Provide the [x, y] coordinate of the cell's center where the given text is located.  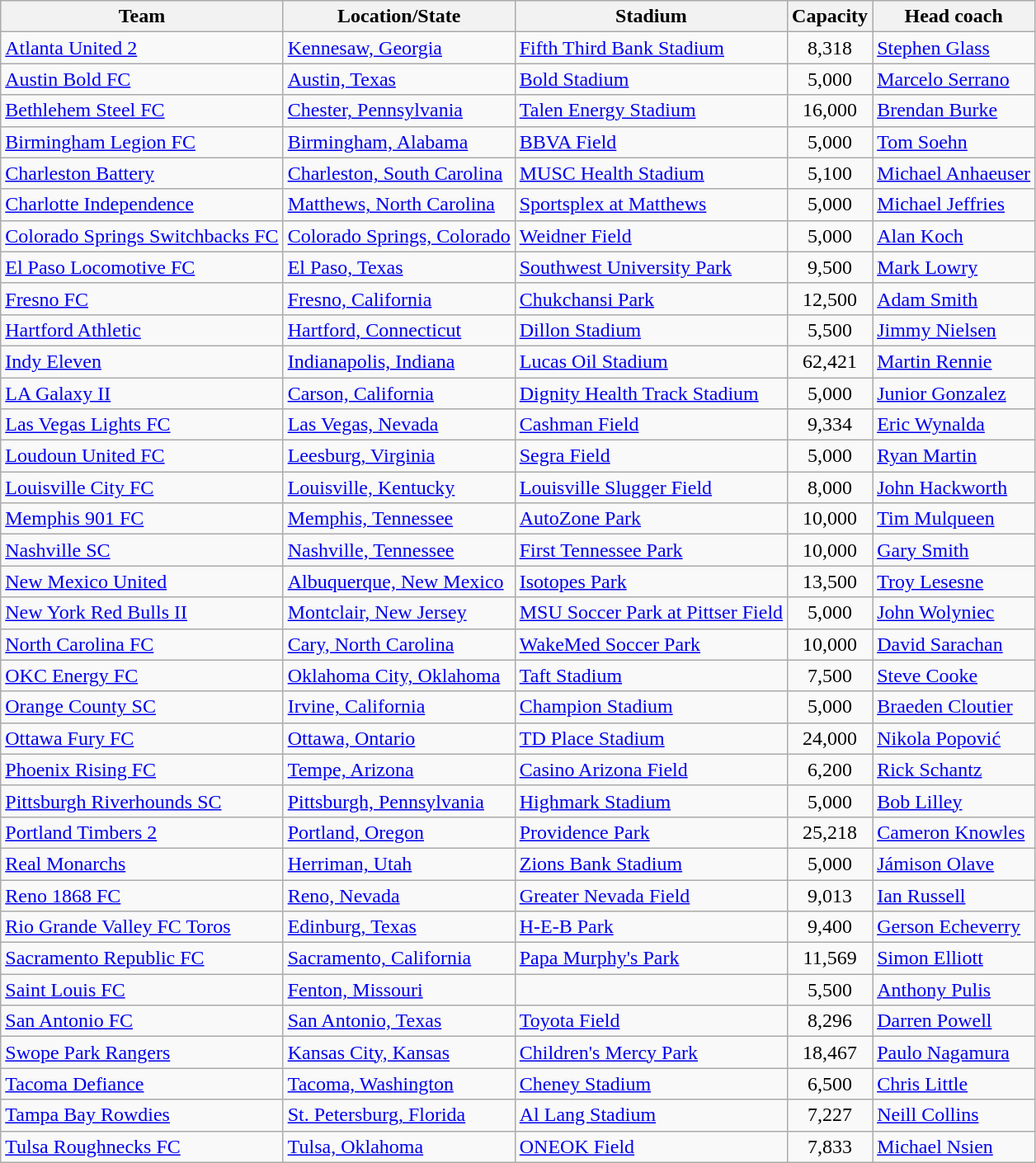
John Wolyniec [954, 613]
Eric Wynalda [954, 425]
Pittsburgh, Pennsylvania [399, 801]
Louisville City FC [142, 487]
Segra Field [651, 456]
Austin, Texas [399, 79]
Zions Bank Stadium [651, 864]
13,500 [830, 581]
Loudoun United FC [142, 456]
El Paso Locomotive FC [142, 267]
Portland, Oregon [399, 832]
Birmingham Legion FC [142, 142]
Braeden Cloutier [954, 707]
Tim Mulqueen [954, 519]
Capacity [830, 16]
Paulo Nagamura [954, 1052]
Tacoma, Washington [399, 1084]
9,013 [830, 895]
Nashville SC [142, 550]
New Mexico United [142, 581]
WakeMed Soccer Park [651, 644]
Tempe, Arizona [399, 770]
25,218 [830, 832]
Louisville Slugger Field [651, 487]
Memphis 901 FC [142, 519]
Toyota Field [651, 1021]
Tom Soehn [954, 142]
Location/State [399, 16]
Fresno, California [399, 299]
Ian Russell [954, 895]
Highmark Stadium [651, 801]
Lucas Oil Stadium [651, 361]
Louisville, Kentucky [399, 487]
Alan Koch [954, 236]
Ottawa, Ontario [399, 738]
Tulsa Roughnecks FC [142, 1147]
Ryan Martin [954, 456]
Michael Anhaeuser [954, 173]
8,000 [830, 487]
Gary Smith [954, 550]
7,833 [830, 1147]
Hartford Athletic [142, 330]
Children's Mercy Park [651, 1052]
St. Petersburg, Florida [399, 1115]
Darren Powell [954, 1021]
Irvine, California [399, 707]
Tacoma Defiance [142, 1084]
Fifth Third Bank Stadium [651, 48]
H-E-B Park [651, 927]
North Carolina FC [142, 644]
Albuquerque, New Mexico [399, 581]
David Sarachan [954, 644]
Bethlehem Steel FC [142, 111]
San Antonio FC [142, 1021]
7,227 [830, 1115]
Charlotte Independence [142, 205]
Steve Cooke [954, 676]
Portland Timbers 2 [142, 832]
TD Place Stadium [651, 738]
Colorado Springs Switchbacks FC [142, 236]
Adam Smith [954, 299]
Colorado Springs, Colorado [399, 236]
LA Galaxy II [142, 393]
9,500 [830, 267]
Leesburg, Virginia [399, 456]
Champion Stadium [651, 707]
San Antonio, Texas [399, 1021]
Gerson Echeverry [954, 927]
Saint Louis FC [142, 990]
Kennesaw, Georgia [399, 48]
Edinburg, Texas [399, 927]
Swope Park Rangers [142, 1052]
Phoenix Rising FC [142, 770]
Austin Bold FC [142, 79]
5,100 [830, 173]
Carson, California [399, 393]
Papa Murphy's Park [651, 958]
Martin Rennie [954, 361]
Bob Lilley [954, 801]
Las Vegas, Nevada [399, 425]
Sacramento Republic FC [142, 958]
24,000 [830, 738]
Simon Elliott [954, 958]
8,296 [830, 1021]
Bold Stadium [651, 79]
Sacramento, California [399, 958]
Talen Energy Stadium [651, 111]
Team [142, 16]
62,421 [830, 361]
Sportsplex at Matthews [651, 205]
First Tennessee Park [651, 550]
Rick Schantz [954, 770]
Stephen Glass [954, 48]
Stadium [651, 16]
Reno 1868 FC [142, 895]
Montclair, New Jersey [399, 613]
OKC Energy FC [142, 676]
Rio Grande Valley FC Toros [142, 927]
Matthews, North Carolina [399, 205]
Fenton, Missouri [399, 990]
Tulsa, Oklahoma [399, 1147]
Southwest University Park [651, 267]
Charleston Battery [142, 173]
11,569 [830, 958]
Dignity Health Track Stadium [651, 393]
9,334 [830, 425]
Chukchansi Park [651, 299]
Indianapolis, Indiana [399, 361]
Birmingham, Alabama [399, 142]
Chester, Pennsylvania [399, 111]
18,467 [830, 1052]
Casino Arizona Field [651, 770]
Las Vegas Lights FC [142, 425]
El Paso, Texas [399, 267]
Mark Lowry [954, 267]
Nashville, Tennessee [399, 550]
6,500 [830, 1084]
16,000 [830, 111]
Oklahoma City, Oklahoma [399, 676]
Memphis, Tennessee [399, 519]
John Hackworth [954, 487]
Head coach [954, 16]
Junior Gonzalez [954, 393]
ONEOK Field [651, 1147]
Providence Park [651, 832]
Weidner Field [651, 236]
Ottawa Fury FC [142, 738]
Hartford, Connecticut [399, 330]
Cameron Knowles [954, 832]
Charleston, South Carolina [399, 173]
Dillon Stadium [651, 330]
Brendan Burke [954, 111]
Michael Jeffries [954, 205]
6,200 [830, 770]
Indy Eleven [142, 361]
Neill Collins [954, 1115]
Jimmy Nielsen [954, 330]
Nikola Popović [954, 738]
8,318 [830, 48]
Cheney Stadium [651, 1084]
Marcelo Serrano [954, 79]
Pittsburgh Riverhounds SC [142, 801]
Greater Nevada Field [651, 895]
MUSC Health Stadium [651, 173]
12,500 [830, 299]
Fresno FC [142, 299]
Michael Nsien [954, 1147]
Al Lang Stadium [651, 1115]
Orange County SC [142, 707]
Reno, Nevada [399, 895]
Isotopes Park [651, 581]
MSU Soccer Park at Pittser Field [651, 613]
Anthony Pulis [954, 990]
9,400 [830, 927]
Cashman Field [651, 425]
7,500 [830, 676]
Kansas City, Kansas [399, 1052]
Cary, North Carolina [399, 644]
Herriman, Utah [399, 864]
Taft Stadium [651, 676]
Jámison Olave [954, 864]
Atlanta United 2 [142, 48]
BBVA Field [651, 142]
AutoZone Park [651, 519]
New York Red Bulls II [142, 613]
Troy Lesesne [954, 581]
Real Monarchs [142, 864]
Chris Little [954, 1084]
Tampa Bay Rowdies [142, 1115]
